Pinpoint the cell where the given text exists, returning its (x, y) midpoint coordinate. 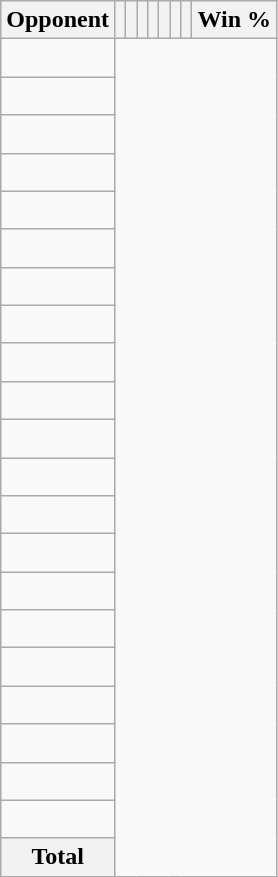
Total (58, 857)
Opponent (58, 20)
Win % (234, 20)
